Locate the cell with the specified text and output its [X, Y] center coordinate. 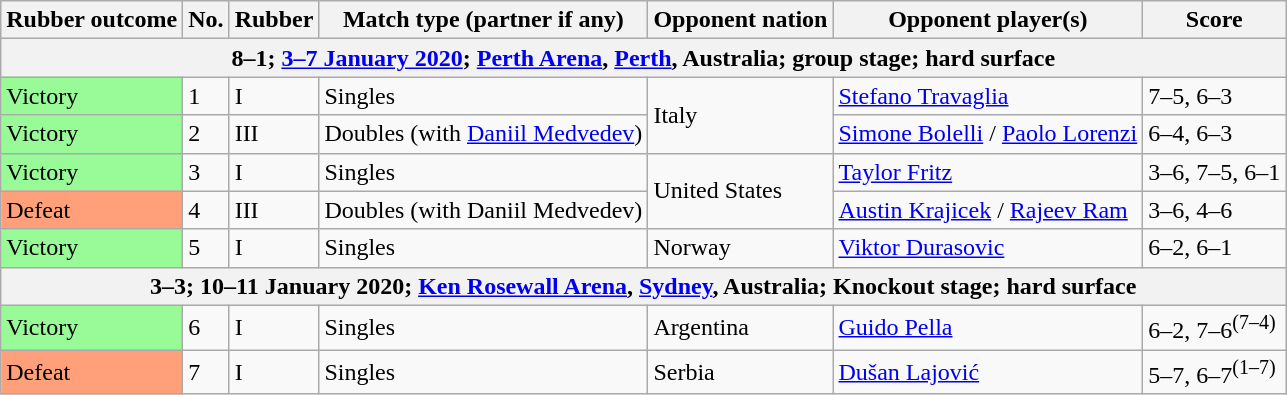
Simone Bolelli / Paolo Lorenzi [988, 134]
3–3; 10–11 January 2020; Ken Rosewall Arena, Sydney, Australia; Knockout stage; hard surface [644, 286]
6–4, 6–3 [1214, 134]
Score [1214, 20]
6 [206, 328]
Serbia [740, 372]
3–6, 7–5, 6–1 [1214, 172]
2 [206, 134]
Guido Pella [988, 328]
7–5, 6–3 [1214, 96]
7 [206, 372]
Opponent nation [740, 20]
No. [206, 20]
4 [206, 210]
3 [206, 172]
5 [206, 248]
Viktor Durasovic [988, 248]
Rubber outcome [92, 20]
3–6, 4–6 [1214, 210]
1 [206, 96]
United States [740, 191]
Opponent player(s) [988, 20]
5–7, 6–7(1–7) [1214, 372]
Taylor Fritz [988, 172]
Match type (partner if any) [484, 20]
Argentina [740, 328]
6–2, 6–1 [1214, 248]
Italy [740, 115]
Rubber [274, 20]
6–2, 7–6(7–4) [1214, 328]
Austin Krajicek / Rajeev Ram [988, 210]
Stefano Travaglia [988, 96]
8–1; 3–7 January 2020; Perth Arena, Perth, Australia; group stage; hard surface [644, 58]
Dušan Lajović [988, 372]
Norway [740, 248]
